Pinpoint the cell where the given text exists, returning its (X, Y) midpoint coordinate. 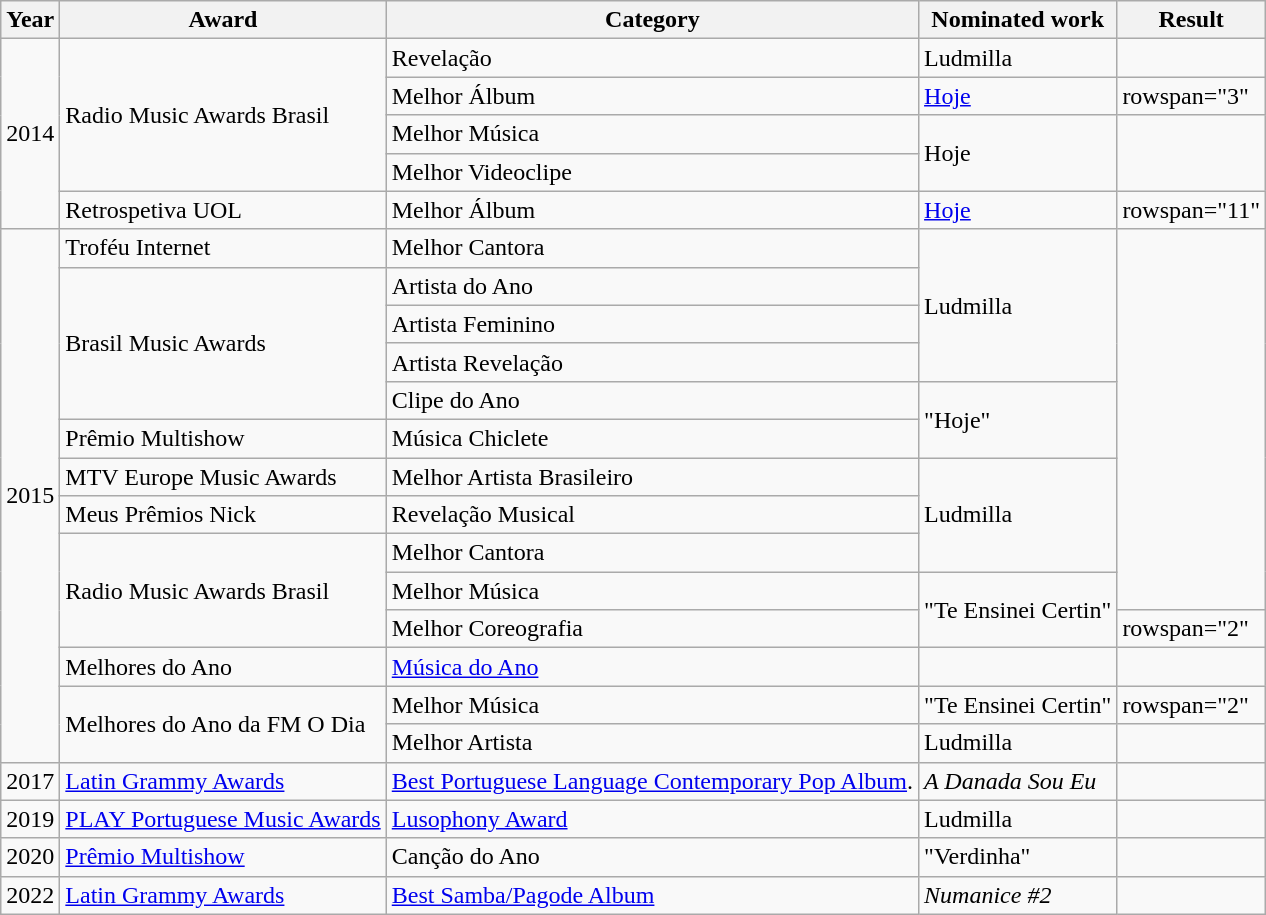
"Verdinha" (1018, 857)
Melhores do Ano (223, 667)
Melhores do Ano da FM O Dia (223, 724)
Artista do Ano (652, 286)
Canção do Ano (652, 857)
Música do Ano (652, 667)
Artista Revelação (652, 362)
Result (1192, 20)
A Danada Sou Eu (1018, 781)
Meus Prêmios Nick (223, 515)
Artista Feminino (652, 324)
PLAY Portuguese Music Awards (223, 819)
Numanice #2 (1018, 895)
Category (652, 20)
Revelação (652, 58)
rowspan="3" (1192, 96)
Clipe do Ano (652, 400)
Retrospetiva UOL (223, 210)
2020 (30, 857)
2019 (30, 819)
Melhor Videoclipe (652, 172)
Best Portuguese Language Contemporary Pop Album. (652, 781)
2022 (30, 895)
Brasil Music Awards (223, 343)
2014 (30, 134)
Award (223, 20)
Year (30, 20)
Best Samba/Pagode Album (652, 895)
"Hoje" (1018, 419)
2017 (30, 781)
Melhor Artista (652, 743)
Música Chiclete (652, 438)
2015 (30, 496)
Revelação Musical (652, 515)
rowspan="11" (1192, 210)
Troféu Internet (223, 248)
Melhor Coreografia (652, 629)
MTV Europe Music Awards (223, 477)
Melhor Artista Brasileiro (652, 477)
Nominated work (1018, 20)
Lusophony Award (652, 819)
